Scan for the cell matching the given text and deliver its (x, y) coordinate at center. 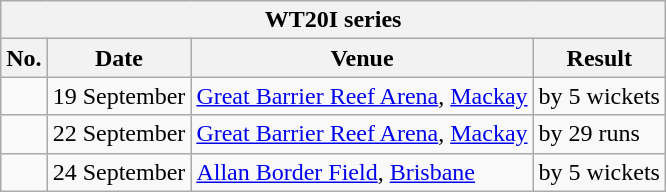
WT20I series (334, 20)
No. (24, 58)
19 September (119, 96)
Allan Border Field, Brisbane (362, 172)
Result (599, 58)
Venue (362, 58)
by 29 runs (599, 134)
Date (119, 58)
22 September (119, 134)
24 September (119, 172)
